Find where the given text appears and provide that cell's center as [X, Y] coordinate. 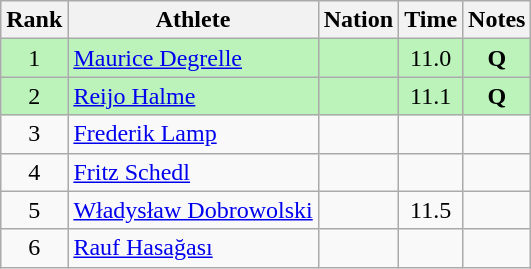
Frederik Lamp [193, 134]
11.1 [431, 96]
Time [431, 20]
Władysław Dobrowolski [193, 210]
Nation [358, 20]
6 [34, 248]
4 [34, 172]
2 [34, 96]
11.5 [431, 210]
Notes [497, 20]
3 [34, 134]
Fritz Schedl [193, 172]
Athlete [193, 20]
5 [34, 210]
Maurice Degrelle [193, 58]
Reijo Halme [193, 96]
1 [34, 58]
Rank [34, 20]
Rauf Hasağası [193, 248]
11.0 [431, 58]
